Locate the cell with the specified text and output its (x, y) center coordinate. 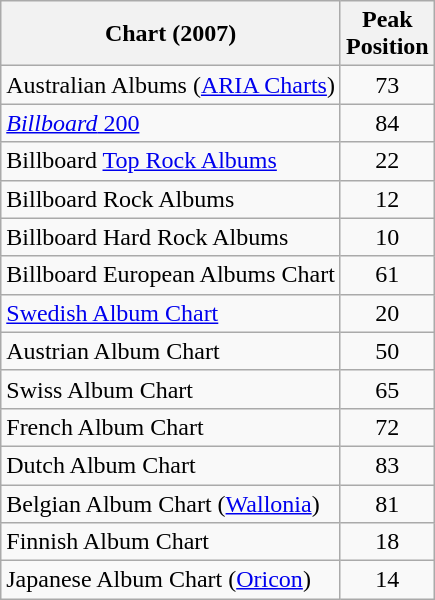
20 (387, 313)
22 (387, 161)
14 (387, 580)
18 (387, 542)
Australian Albums (ARIA Charts) (171, 85)
65 (387, 389)
83 (387, 465)
84 (387, 123)
PeakPosition (387, 34)
61 (387, 275)
81 (387, 503)
Finnish Album Chart (171, 542)
Billboard Top Rock Albums (171, 161)
12 (387, 199)
Billboard Hard Rock Albums (171, 237)
72 (387, 427)
50 (387, 351)
Dutch Album Chart (171, 465)
French Album Chart (171, 427)
Chart (2007) (171, 34)
Swedish Album Chart (171, 313)
10 (387, 237)
Austrian Album Chart (171, 351)
Billboard Rock Albums (171, 199)
Billboard 200 (171, 123)
Billboard European Albums Chart (171, 275)
73 (387, 85)
Japanese Album Chart (Oricon) (171, 580)
Swiss Album Chart (171, 389)
Belgian Album Chart (Wallonia) (171, 503)
